Scan for the cell matching the given text and deliver its [X, Y] coordinate at center. 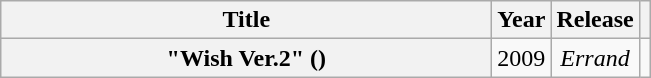
Title [246, 20]
Year [522, 20]
"Wish Ver.2" () [246, 58]
Errand [595, 58]
Release [595, 20]
2009 [522, 58]
